Output the (x, y) coordinate of the center of the cell containing the given text.  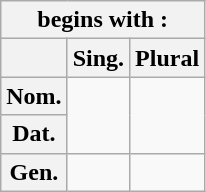
Dat. (34, 134)
Gen. (34, 172)
Nom. (34, 96)
begins with : (103, 20)
Sing. (98, 58)
Plural (168, 58)
